Locate the cell with the specified text and output its [X, Y] center coordinate. 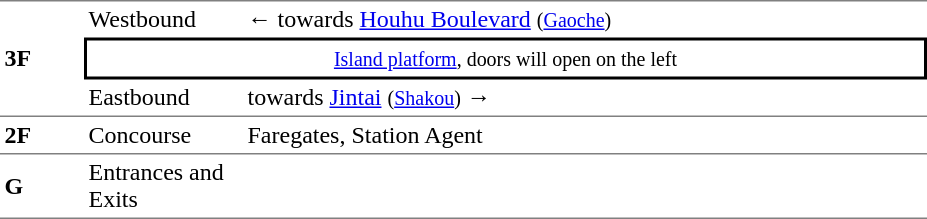
Eastbound [164, 99]
← towards Houhu Boulevard (Gaoche) [585, 19]
G [42, 186]
towards Jintai (Shakou) → [585, 99]
Westbound [164, 19]
3F [42, 58]
Entrances and Exits [164, 186]
Faregates, Station Agent [585, 136]
Concourse [164, 136]
Island platform, doors will open on the left [506, 59]
2F [42, 136]
